For the text-containing cell, return its midpoint in [x, y] coordinate format. 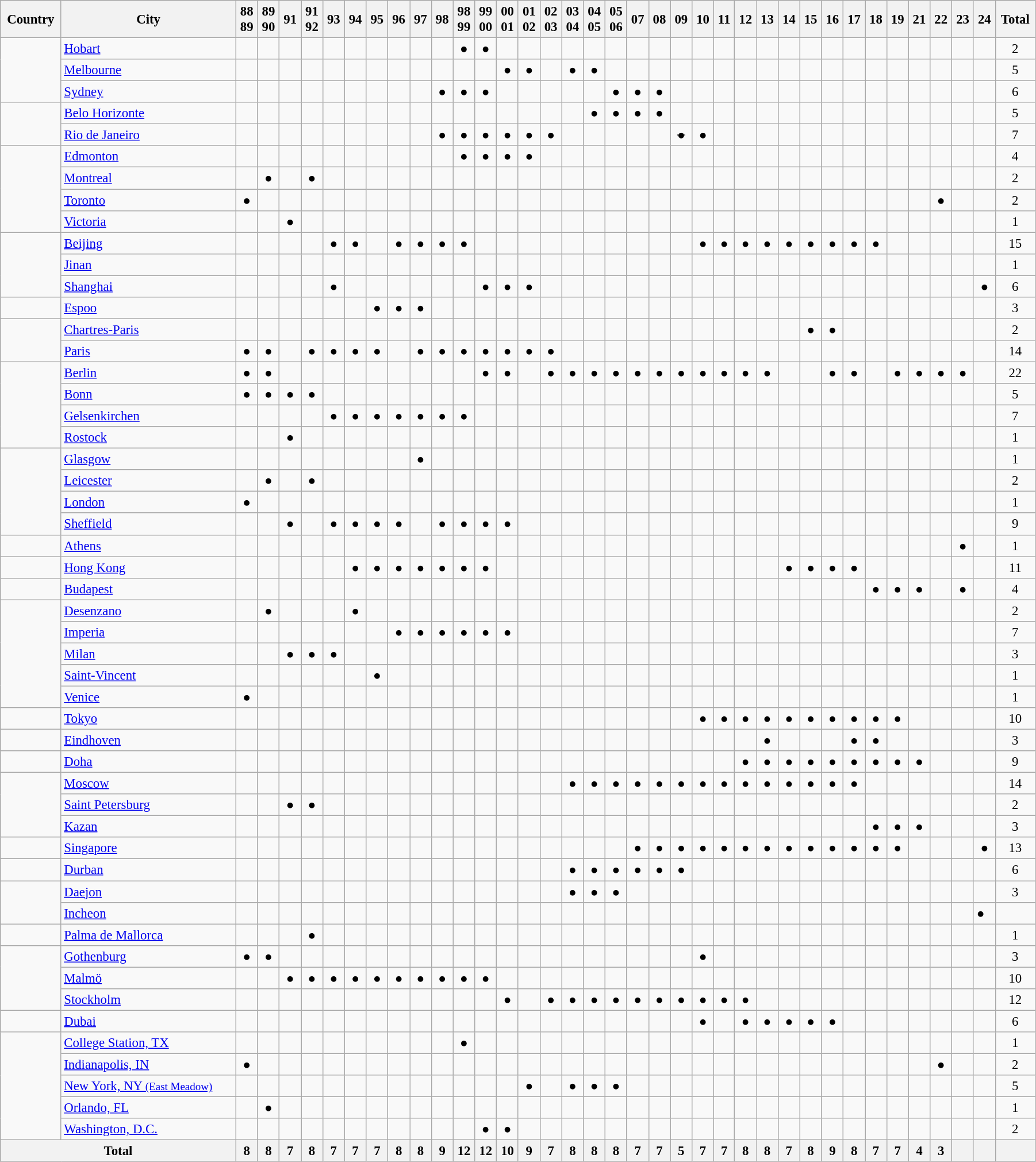
Hobart [148, 49]
0304 [573, 20]
Milan [148, 654]
Chartres-Paris [148, 329]
Country [31, 20]
8990 [268, 20]
City [148, 20]
Washington, D.C. [148, 1129]
0506 [616, 20]
9192 [312, 20]
9899 [464, 20]
Incheon [148, 913]
Glasgow [148, 459]
95 [377, 20]
Venice [148, 697]
Saint-Vincent [148, 676]
Stockholm [148, 1000]
09 [681, 20]
0001 [508, 20]
19 [897, 20]
Saint Petersburg [148, 805]
Rio de Janeiro [148, 135]
New York, NY (East Meadow) [148, 1086]
Palma de Mallorca [148, 935]
Paris [148, 351]
Durban [148, 870]
Belo Horizonte [148, 113]
97 [420, 20]
Imperia [148, 632]
91 [290, 20]
Doha [148, 762]
Eindhoven [148, 741]
Bonn [148, 394]
Kazan [148, 827]
Leicester [148, 481]
0405 [594, 20]
Athens [148, 546]
24 [984, 20]
Desenzano [148, 611]
Dubai [148, 1021]
Toronto [148, 200]
Gothenburg [148, 956]
Orlando, FL [148, 1108]
21 [919, 20]
07 [638, 20]
0102 [529, 20]
Hong Kong [148, 567]
16 [832, 20]
London [148, 503]
Berlin [148, 373]
Montreal [148, 178]
08 [659, 20]
9900 [486, 20]
Edmonton [148, 157]
18 [876, 20]
Moscow [148, 784]
93 [333, 20]
Singapore [148, 848]
94 [355, 20]
23 [963, 20]
Tokyo [148, 719]
8889 [247, 20]
Jinan [148, 264]
Espoo [148, 308]
Indianapolis, IN [148, 1064]
0203 [551, 20]
Sydney [148, 92]
Rostock [148, 438]
17 [854, 20]
Budapest [148, 589]
Daejon [148, 892]
Melbourne [148, 70]
Beijing [148, 243]
Gelsenkirchen [148, 416]
98 [442, 20]
Victoria [148, 221]
Sheffield [148, 524]
Malmö [148, 978]
College Station, TX [148, 1043]
Shanghai [148, 286]
96 [399, 20]
